Capture the cell that displays the provided text and extract its (X, Y) central coordinate. 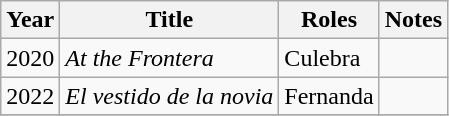
2020 (30, 58)
Roles (329, 20)
Title (170, 20)
Culebra (329, 58)
Notes (413, 20)
Year (30, 20)
Fernanda (329, 96)
2022 (30, 96)
At the Frontera (170, 58)
El vestido de la novia (170, 96)
